Search for the cell housing the specified text and yield its [X, Y] center coordinate. 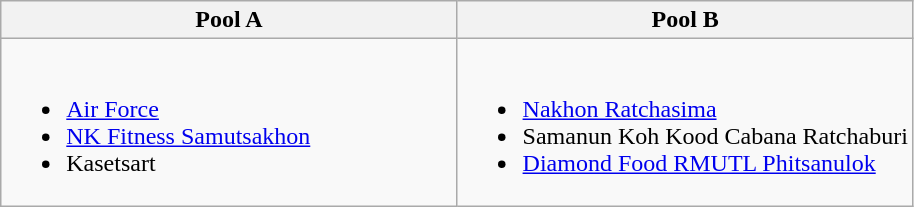
Air Force NK Fitness Samutsakhon Kasetsart [229, 122]
Pool B [685, 20]
Pool A [229, 20]
Nakhon Ratchasima Samanun Koh Kood Cabana Ratchaburi Diamond Food RMUTL Phitsanulok [685, 122]
